Determine the [x, y] coordinate at the center of the cell enclosing the given text.  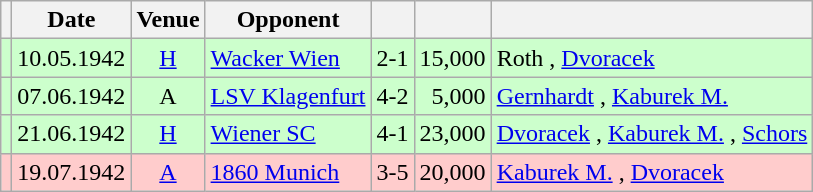
5,000 [452, 96]
Gernhardt , Kaburek M. [652, 96]
LSV Klagenfurt [288, 96]
Roth , Dvoracek [652, 58]
10.05.1942 [72, 58]
Date [72, 20]
15,000 [452, 58]
4-1 [392, 134]
23,000 [452, 134]
07.06.1942 [72, 96]
21.06.1942 [72, 134]
Kaburek M. , Dvoracek [652, 172]
Dvoracek , Kaburek M. , Schors [652, 134]
Wacker Wien [288, 58]
Wiener SC [288, 134]
Venue [168, 20]
19.07.1942 [72, 172]
1860 Munich [288, 172]
3-5 [392, 172]
4-2 [392, 96]
Opponent [288, 20]
20,000 [452, 172]
2-1 [392, 58]
